Identify which cell holds the provided text, then report its [X, Y] central coordinate. 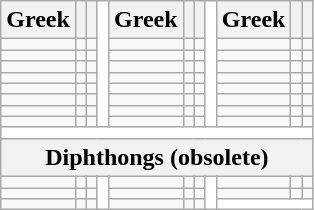
Diphthongs (obsolete) [157, 157]
